Capture the cell that displays the provided text and extract its [X, Y] central coordinate. 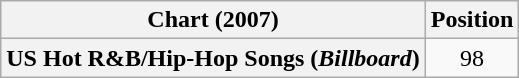
Position [472, 20]
98 [472, 58]
Chart (2007) [213, 20]
US Hot R&B/Hip-Hop Songs (Billboard) [213, 58]
